Extract the (X, Y) coordinate from the center of the cell holding the provided text.  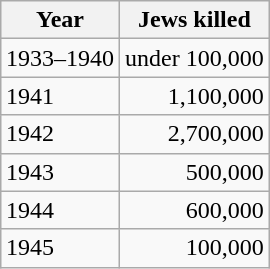
Jews killed (195, 20)
1941 (60, 96)
100,000 (195, 248)
1,100,000 (195, 96)
1943 (60, 172)
1933–1940 (60, 58)
Year (60, 20)
600,000 (195, 210)
1945 (60, 248)
1944 (60, 210)
500,000 (195, 172)
under 100,000 (195, 58)
2,700,000 (195, 134)
1942 (60, 134)
